Identify which cell holds the provided text, then report its (x, y) central coordinate. 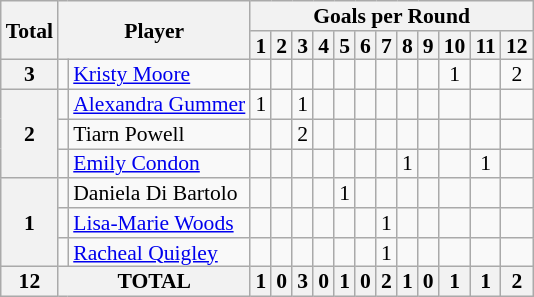
8 (408, 46)
Goals per Round (391, 16)
5 (344, 46)
Alexandra Gummer (159, 105)
TOTAL (154, 282)
10 (455, 46)
4 (324, 46)
9 (428, 46)
Tiarn Powell (159, 134)
Kristy Moore (159, 75)
11 (486, 46)
Daniela Di Bartolo (159, 193)
Emily Condon (159, 164)
6 (366, 46)
7 (386, 46)
Total (30, 30)
Lisa-Marie Woods (159, 223)
Player (154, 30)
Racheal Quigley (159, 253)
